Return [X, Y] of the center of cell containing provided text 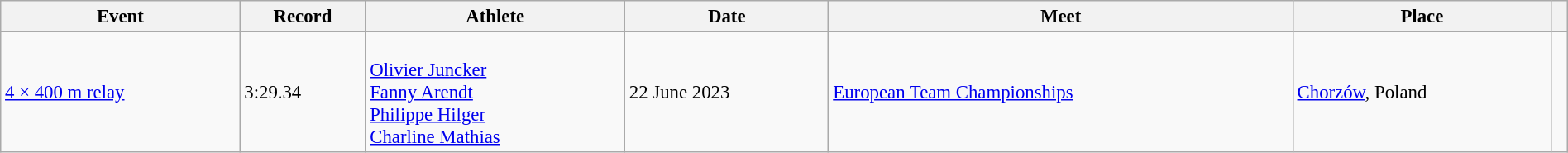
4 × 400 m relay [121, 93]
European Team Championships [1060, 93]
Place [1422, 17]
Meet [1060, 17]
22 June 2023 [727, 93]
Athlete [495, 17]
3:29.34 [303, 93]
Olivier JunckerFanny ArendtPhilippe HilgerCharline Mathias [495, 93]
Event [121, 17]
Record [303, 17]
Date [727, 17]
Chorzów, Poland [1422, 93]
